Find where the given text appears and provide that cell's center as (x, y) coordinate. 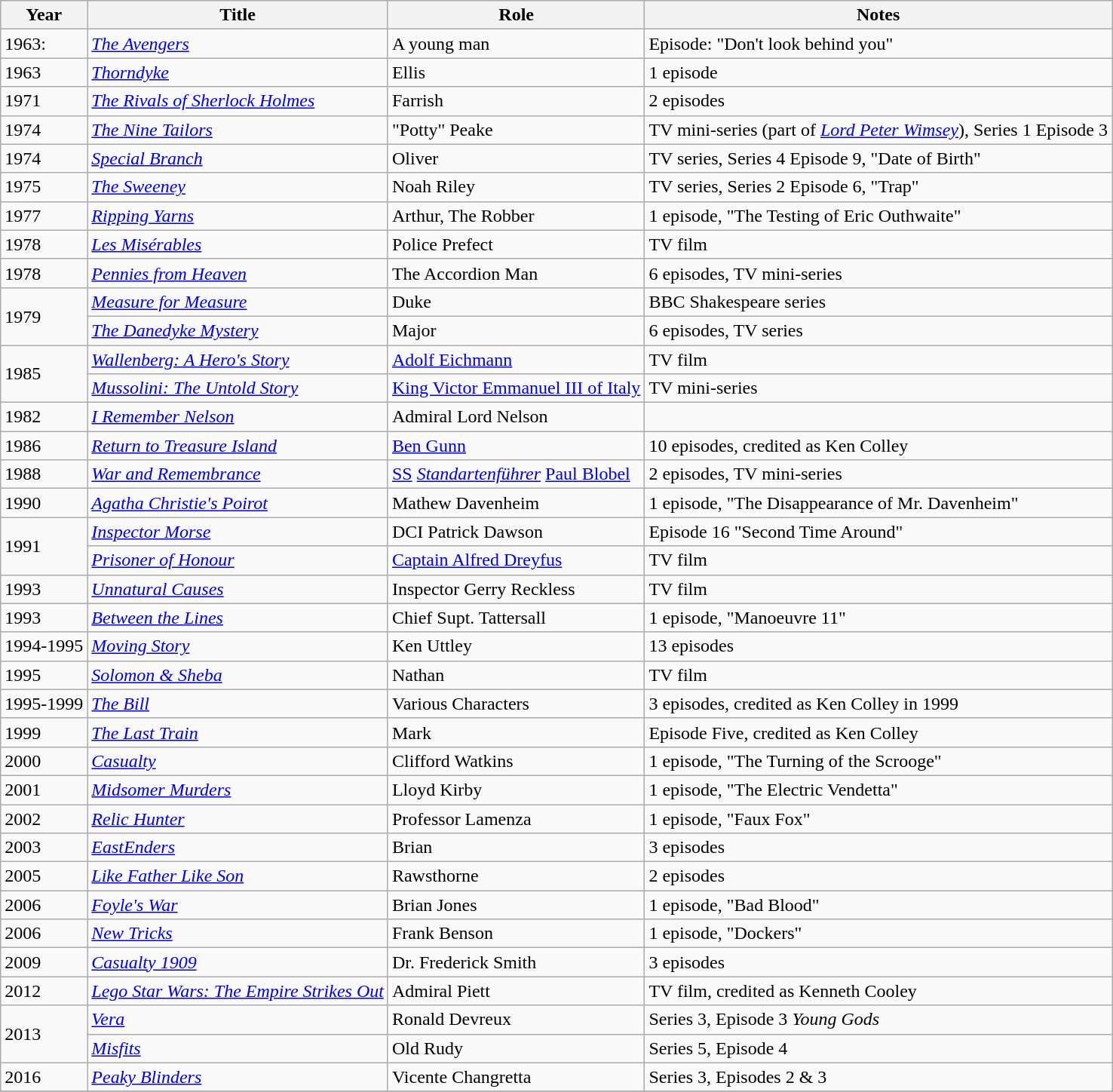
The Accordion Man (516, 273)
Mark (516, 732)
Peaky Blinders (238, 1077)
Admiral Piett (516, 991)
1994-1995 (44, 646)
Clifford Watkins (516, 761)
The Bill (238, 704)
The Sweeney (238, 187)
Oliver (516, 158)
Frank Benson (516, 934)
Prisoner of Honour (238, 560)
Noah Riley (516, 187)
Various Characters (516, 704)
Series 5, Episode 4 (878, 1048)
Notes (878, 15)
Vera (238, 1020)
Ronald Devreux (516, 1020)
War and Remembrance (238, 474)
1971 (44, 101)
Brian Jones (516, 905)
Ben Gunn (516, 446)
1975 (44, 187)
Nathan (516, 675)
Mathew Davenheim (516, 503)
Relic Hunter (238, 818)
Brian (516, 848)
Wallenberg: A Hero's Story (238, 360)
Mussolini: The Untold Story (238, 388)
Professor Lamenza (516, 818)
Episode Five, credited as Ken Colley (878, 732)
10 episodes, credited as Ken Colley (878, 446)
1999 (44, 732)
Arthur, The Robber (516, 216)
DCI Patrick Dawson (516, 532)
1986 (44, 446)
1995 (44, 675)
1 episode, "The Testing of Eric Outhwaite" (878, 216)
The Rivals of Sherlock Holmes (238, 101)
Pennies from Heaven (238, 273)
Les Misérables (238, 244)
Series 3, Episodes 2 & 3 (878, 1077)
Year (44, 15)
Special Branch (238, 158)
2001 (44, 790)
2000 (44, 761)
1 episode, "The Turning of the Scrooge" (878, 761)
6 episodes, TV mini-series (878, 273)
Like Father Like Son (238, 876)
The Last Train (238, 732)
Rawsthorne (516, 876)
Return to Treasure Island (238, 446)
Misfits (238, 1048)
TV series, Series 2 Episode 6, "Trap" (878, 187)
Admiral Lord Nelson (516, 417)
Major (516, 330)
Agatha Christie's Poirot (238, 503)
A young man (516, 44)
1 episode, "Manoeuvre 11" (878, 618)
The Avengers (238, 44)
Chief Supt. Tattersall (516, 618)
Unnatural Causes (238, 589)
2003 (44, 848)
The Nine Tailors (238, 130)
2005 (44, 876)
2013 (44, 1034)
Casualty 1909 (238, 962)
Episode: "Don't look behind you" (878, 44)
1 episode, "Dockers" (878, 934)
1 episode (878, 72)
1995-1999 (44, 704)
TV mini-series (878, 388)
1 episode, "The Electric Vendetta" (878, 790)
1 episode, "The Disappearance of Mr. Davenheim" (878, 503)
Inspector Gerry Reckless (516, 589)
Ripping Yarns (238, 216)
Farrish (516, 101)
BBC Shakespeare series (878, 302)
Measure for Measure (238, 302)
1963: (44, 44)
1979 (44, 316)
TV mini-series (part of Lord Peter Wimsey), Series 1 Episode 3 (878, 130)
Lloyd Kirby (516, 790)
Series 3, Episode 3 Young Gods (878, 1020)
1 episode, "Bad Blood" (878, 905)
6 episodes, TV series (878, 330)
Adolf Eichmann (516, 360)
Police Prefect (516, 244)
1982 (44, 417)
Midsomer Murders (238, 790)
Old Rudy (516, 1048)
Inspector Morse (238, 532)
Casualty (238, 761)
Thorndyke (238, 72)
2002 (44, 818)
Foyle's War (238, 905)
Episode 16 "Second Time Around" (878, 532)
"Potty" Peake (516, 130)
The Danedyke Mystery (238, 330)
1 episode, "Faux Fox" (878, 818)
3 episodes, credited as Ken Colley in 1999 (878, 704)
TV series, Series 4 Episode 9, "Date of Birth" (878, 158)
Title (238, 15)
Lego Star Wars: The Empire Strikes Out (238, 991)
I Remember Nelson (238, 417)
EastEnders (238, 848)
2016 (44, 1077)
Vicente Changretta (516, 1077)
King Victor Emmanuel III of Italy (516, 388)
Ellis (516, 72)
Duke (516, 302)
Captain Alfred Dreyfus (516, 560)
Ken Uttley (516, 646)
2 episodes, TV mini-series (878, 474)
1988 (44, 474)
SS Standartenführer Paul Blobel (516, 474)
1963 (44, 72)
TV film, credited as Kenneth Cooley (878, 991)
13 episodes (878, 646)
2012 (44, 991)
1985 (44, 374)
1977 (44, 216)
New Tricks (238, 934)
1991 (44, 546)
Between the Lines (238, 618)
1990 (44, 503)
2009 (44, 962)
Dr. Frederick Smith (516, 962)
Solomon & Sheba (238, 675)
Moving Story (238, 646)
Role (516, 15)
